Pinpoint the cell where the given text exists, returning its (X, Y) midpoint coordinate. 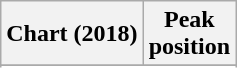
Chart (2018) (72, 34)
Peak position (189, 34)
